For the text-containing cell, return its midpoint in [X, Y] coordinate format. 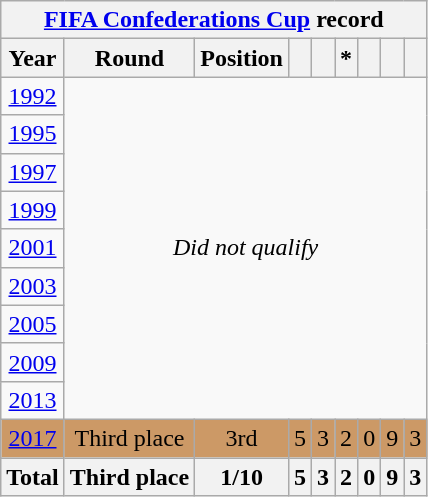
Round [129, 58]
Year [33, 58]
1/10 [242, 477]
Did not qualify [246, 248]
2005 [33, 324]
1999 [33, 210]
2001 [33, 248]
1995 [33, 134]
Total [33, 477]
Position [242, 58]
* [346, 58]
FIFA Confederations Cup record [214, 20]
1992 [33, 96]
2009 [33, 362]
3rd [242, 438]
2003 [33, 286]
2013 [33, 400]
1997 [33, 172]
2017 [33, 438]
